Provide the (X, Y) coordinate of the cell's center where the given text is located.  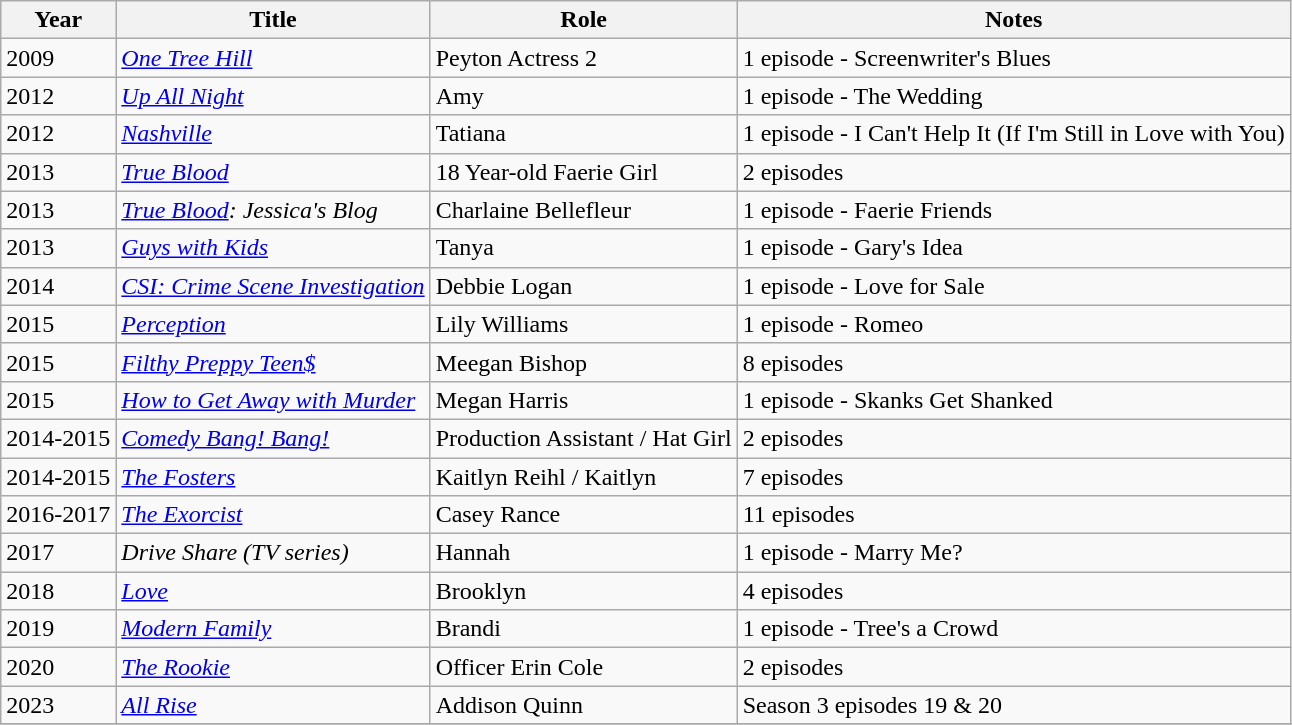
Amy (584, 96)
1 episode - Love for Sale (1014, 286)
1 episode - Tree's a Crowd (1014, 629)
Role (584, 20)
Brooklyn (584, 591)
2023 (58, 705)
7 episodes (1014, 477)
1 episode - Marry Me? (1014, 553)
Officer Erin Cole (584, 667)
Up All Night (273, 96)
8 episodes (1014, 362)
The Rookie (273, 667)
Comedy Bang! Bang! (273, 438)
True Blood: Jessica's Blog (273, 210)
Filthy Preppy Teen$ (273, 362)
Addison Quinn (584, 705)
Tanya (584, 248)
Casey Rance (584, 515)
Charlaine Bellefleur (584, 210)
18 Year-old Faerie Girl (584, 172)
1 episode - Screenwriter's Blues (1014, 58)
2019 (58, 629)
Hannah (584, 553)
Perception (273, 324)
Lily Williams (584, 324)
2018 (58, 591)
One Tree Hill (273, 58)
Love (273, 591)
1 episode - The Wedding (1014, 96)
CSI: Crime Scene Investigation (273, 286)
All Rise (273, 705)
1 episode - Romeo (1014, 324)
The Fosters (273, 477)
Season 3 episodes 19 & 20 (1014, 705)
2014 (58, 286)
Production Assistant / Hat Girl (584, 438)
2020 (58, 667)
Tatiana (584, 134)
1 episode - Faerie Friends (1014, 210)
1 episode - I Can't Help It (If I'm Still in Love with You) (1014, 134)
Nashville (273, 134)
Brandi (584, 629)
The Exorcist (273, 515)
Title (273, 20)
Year (58, 20)
How to Get Away with Murder (273, 400)
Megan Harris (584, 400)
11 episodes (1014, 515)
1 episode - Gary's Idea (1014, 248)
2009 (58, 58)
Meegan Bishop (584, 362)
2017 (58, 553)
Guys with Kids (273, 248)
Debbie Logan (584, 286)
2016-2017 (58, 515)
4 episodes (1014, 591)
Modern Family (273, 629)
True Blood (273, 172)
Drive Share (TV series) (273, 553)
Peyton Actress 2 (584, 58)
Kaitlyn Reihl / Kaitlyn (584, 477)
Notes (1014, 20)
1 episode - Skanks Get Shanked (1014, 400)
